Pinpoint the cell where the given text exists, returning its (x, y) midpoint coordinate. 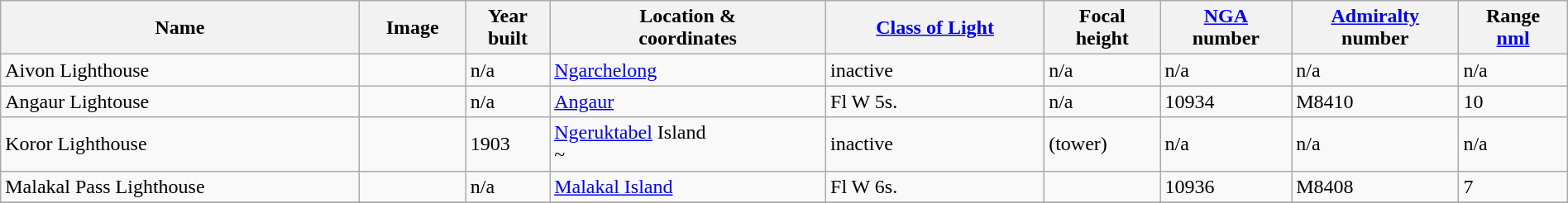
10934 (1226, 101)
Aivon Lighthouse (180, 70)
7 (1513, 186)
(tower) (1102, 144)
M8410 (1375, 101)
Yearbuilt (508, 28)
Angaur Lightouse (180, 101)
Ngarchelong (688, 70)
Fl W 6s. (935, 186)
1903 (508, 144)
Rangenml (1513, 28)
Admiraltynumber (1375, 28)
Class of Light (935, 28)
Koror Lighthouse (180, 144)
Name (180, 28)
Focalheight (1102, 28)
Fl W 5s. (935, 101)
Ngeruktabel Island ~ (688, 144)
NGAnumber (1226, 28)
Angaur (688, 101)
Malakal Pass Lighthouse (180, 186)
Image (412, 28)
10936 (1226, 186)
M8408 (1375, 186)
10 (1513, 101)
Location & coordinates (688, 28)
Malakal Island (688, 186)
